Determine the (X, Y) coordinate at the center of the cell enclosing the given text.  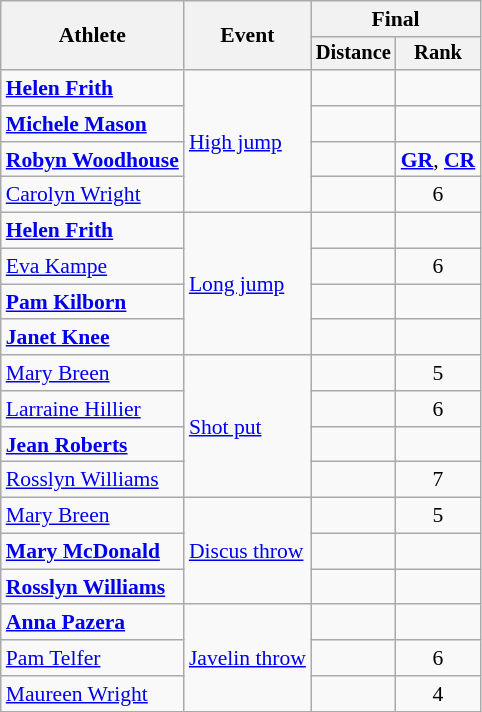
Pam Kilborn (92, 302)
Distance (354, 54)
Robyn Woodhouse (92, 160)
Event (248, 36)
Pam Telfer (92, 658)
Eva Kampe (92, 267)
4 (438, 694)
Michele Mason (92, 124)
Rank (438, 54)
Shot put (248, 426)
GR, CR (438, 160)
Jean Roberts (92, 445)
Mary McDonald (92, 552)
Long jump (248, 284)
Carolyn Wright (92, 195)
Janet Knee (92, 338)
Final (396, 19)
7 (438, 480)
High jump (248, 141)
Anna Pazera (92, 623)
Athlete (92, 36)
Discus throw (248, 552)
Larraine Hillier (92, 409)
Maureen Wright (92, 694)
Javelin throw (248, 658)
